Output the (X, Y) coordinate of the center of the cell containing the given text.  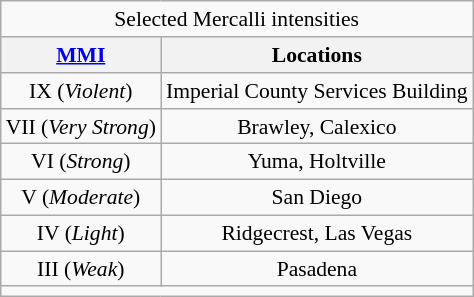
Imperial County Services Building (317, 91)
Pasadena (317, 269)
III (Weak) (81, 269)
V (Moderate) (81, 197)
San Diego (317, 197)
MMI (81, 55)
Yuma, Holtville (317, 162)
Brawley, Calexico (317, 126)
Ridgecrest, Las Vegas (317, 233)
Selected Mercalli intensities (237, 19)
VII (Very Strong) (81, 126)
IX (Violent) (81, 91)
IV (Light) (81, 233)
Locations (317, 55)
VI (Strong) (81, 162)
